Output the [X, Y] coordinate of the center of the cell containing the given text.  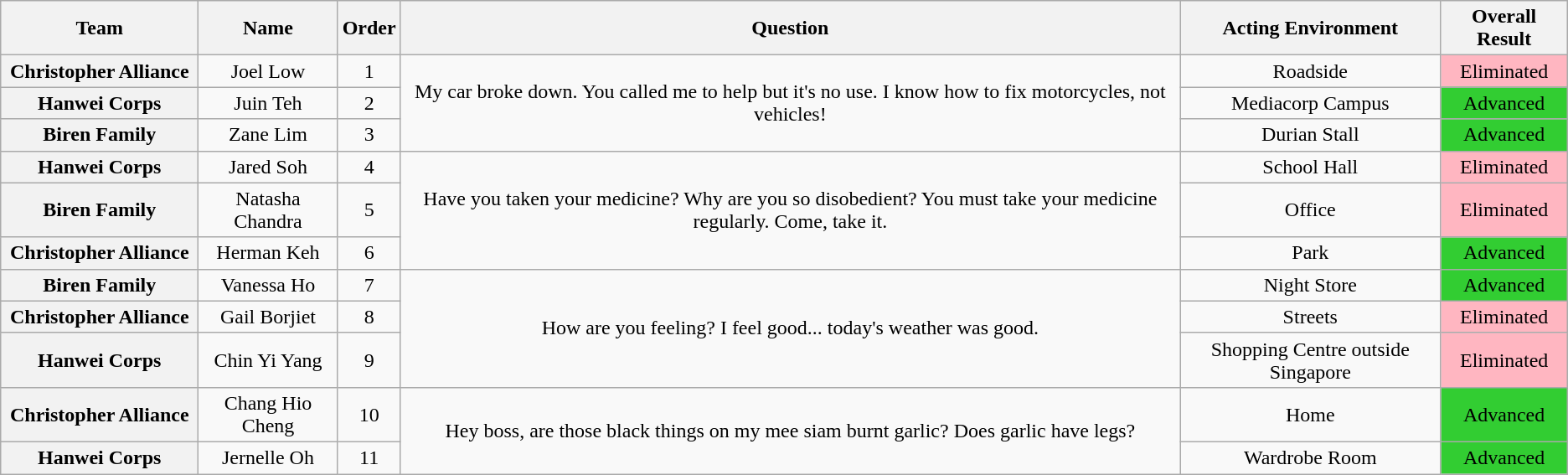
Night Store [1310, 285]
How are you feeling? I feel good... today's weather was good. [790, 328]
2 [369, 103]
7 [369, 285]
Chang Hio Cheng [268, 414]
Jernelle Oh [268, 457]
Shopping Centre outside Singapore [1310, 360]
Team [100, 28]
10 [369, 414]
Have you taken your medicine? Why are you so disobedient? You must take your medicine regularly. Come, take it. [790, 209]
5 [369, 209]
3 [369, 135]
9 [369, 360]
Home [1310, 414]
4 [369, 167]
School Hall [1310, 167]
Mediacorp Campus [1310, 103]
Durian Stall [1310, 135]
11 [369, 457]
6 [369, 253]
Zane Lim [268, 135]
Park [1310, 253]
Herman Keh [268, 253]
My car broke down. You called me to help but it's no use. I know how to fix motorcycles, not vehicles! [790, 103]
Gail Borjiet [268, 317]
Natasha Chandra [268, 209]
Streets [1310, 317]
Roadside [1310, 71]
Wardrobe Room [1310, 457]
Juin Teh [268, 103]
Hey boss, are those black things on my mee siam burnt garlic? Does garlic have legs? [790, 431]
Overall Result [1504, 28]
Chin Yi Yang [268, 360]
Office [1310, 209]
Question [790, 28]
Joel Low [268, 71]
Order [369, 28]
Name [268, 28]
Vanessa Ho [268, 285]
8 [369, 317]
1 [369, 71]
Acting Environment [1310, 28]
Jared Soh [268, 167]
